Pinpoint the cell where the given text exists, returning its (X, Y) midpoint coordinate. 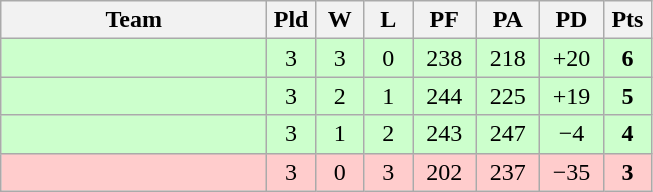
247 (508, 134)
PD (572, 20)
PA (508, 20)
L (388, 20)
4 (628, 134)
Pld (292, 20)
−4 (572, 134)
237 (508, 172)
Pts (628, 20)
225 (508, 96)
+20 (572, 58)
Team (134, 20)
PF (444, 20)
−35 (572, 172)
202 (444, 172)
243 (444, 134)
6 (628, 58)
+19 (572, 96)
244 (444, 96)
218 (508, 58)
W (340, 20)
5 (628, 96)
238 (444, 58)
